Identify which cell holds the provided text, then report its [X, Y] central coordinate. 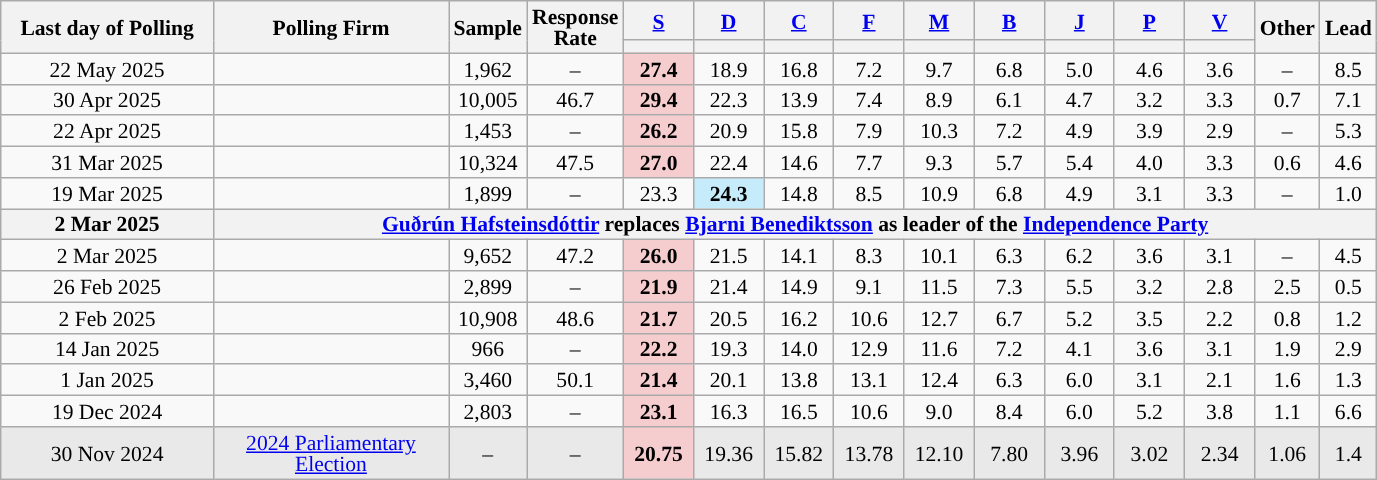
5.0 [1079, 68]
27.4 [658, 68]
Response Rate [575, 27]
2,803 [487, 412]
3.02 [1149, 453]
19.36 [729, 453]
1.4 [1348, 453]
7.3 [1009, 286]
3.5 [1149, 318]
9.7 [939, 68]
4.5 [1348, 256]
12.9 [869, 348]
2.34 [1219, 453]
19 Mar 2025 [108, 194]
12.10 [939, 453]
23.3 [658, 194]
M [939, 20]
4.0 [1149, 162]
13.78 [869, 453]
3.9 [1149, 132]
F [869, 20]
2,899 [487, 286]
7.80 [1009, 453]
1.6 [1288, 380]
16.5 [799, 412]
14 Jan 2025 [108, 348]
1.0 [1348, 194]
1.1 [1288, 412]
Guðrún Hafsteinsdóttir replaces Bjarni Benediktsson as leader of the Independence Party [794, 224]
14.8 [799, 194]
22 May 2025 [108, 68]
20.5 [729, 318]
23.1 [658, 412]
10.9 [939, 194]
20.9 [729, 132]
0.8 [1288, 318]
10,005 [487, 100]
13.8 [799, 380]
10.3 [939, 132]
13.1 [869, 380]
V [1219, 20]
J [1079, 20]
16.3 [729, 412]
30 Nov 2024 [108, 453]
14.9 [799, 286]
0.6 [1288, 162]
46.7 [575, 100]
1,453 [487, 132]
1.2 [1348, 318]
14.6 [799, 162]
3,460 [487, 380]
8.4 [1009, 412]
B [1009, 20]
1 Jan 2025 [108, 380]
21.9 [658, 286]
20.75 [658, 453]
1.9 [1288, 348]
Lead [1348, 27]
12.7 [939, 318]
2 Feb 2025 [108, 318]
7.7 [869, 162]
14.0 [799, 348]
0.7 [1288, 100]
6.1 [1009, 100]
9,652 [487, 256]
21.5 [729, 256]
2.2 [1219, 318]
24.3 [729, 194]
6.6 [1348, 412]
19 Dec 2024 [108, 412]
11.5 [939, 286]
2024 Parliamentary Election [330, 453]
10,324 [487, 162]
27.0 [658, 162]
20.1 [729, 380]
22.4 [729, 162]
3.8 [1219, 412]
7.9 [869, 132]
13.9 [799, 100]
10.1 [939, 256]
15.8 [799, 132]
Sample [487, 27]
2.1 [1219, 380]
1.06 [1288, 453]
26.0 [658, 256]
10,908 [487, 318]
5.7 [1009, 162]
14.1 [799, 256]
22.2 [658, 348]
18.9 [729, 68]
30 Apr 2025 [108, 100]
3.96 [1079, 453]
1,962 [487, 68]
7.4 [869, 100]
Polling Firm [330, 27]
15.82 [799, 453]
16.2 [799, 318]
1.3 [1348, 380]
P [1149, 20]
966 [487, 348]
5.5 [1079, 286]
31 Mar 2025 [108, 162]
7.1 [1348, 100]
8.3 [869, 256]
6.2 [1079, 256]
26.2 [658, 132]
5.4 [1079, 162]
11.6 [939, 348]
2.8 [1219, 286]
0.5 [1348, 286]
47.5 [575, 162]
50.1 [575, 380]
C [799, 20]
8.9 [939, 100]
Last day of Polling [108, 27]
6.7 [1009, 318]
D [729, 20]
1,899 [487, 194]
22.3 [729, 100]
12.4 [939, 380]
29.4 [658, 100]
48.6 [575, 318]
4.1 [1079, 348]
16.8 [799, 68]
22 Apr 2025 [108, 132]
19.3 [729, 348]
21.7 [658, 318]
5.3 [1348, 132]
4.7 [1079, 100]
2.5 [1288, 286]
9.1 [869, 286]
47.2 [575, 256]
9.3 [939, 162]
S [658, 20]
26 Feb 2025 [108, 286]
9.0 [939, 412]
Other [1288, 27]
